Search for the cell housing the specified text and yield its (X, Y) center coordinate. 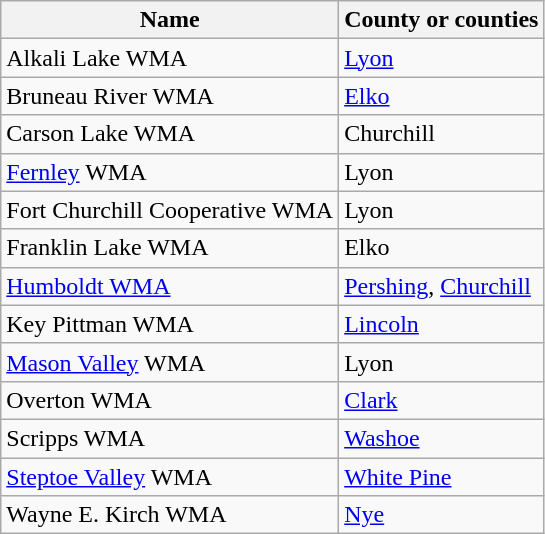
Scripps WMA (170, 438)
White Pine (442, 477)
Steptoe Valley WMA (170, 477)
Pershing, Churchill (442, 286)
Washoe (442, 438)
Clark (442, 400)
Franklin Lake WMA (170, 248)
Wayne E. Kirch WMA (170, 515)
Lincoln (442, 324)
Alkali Lake WMA (170, 58)
Carson Lake WMA (170, 134)
Key Pittman WMA (170, 324)
Fort Churchill Cooperative WMA (170, 210)
County or counties (442, 20)
Humboldt WMA (170, 286)
Overton WMA (170, 400)
Name (170, 20)
Churchill (442, 134)
Bruneau River WMA (170, 96)
Fernley WMA (170, 172)
Mason Valley WMA (170, 362)
Nye (442, 515)
